Output the [x, y] coordinate of the center of the cell containing the given text.  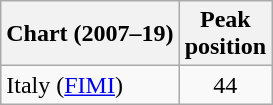
Peakposition [225, 34]
Italy (FIMI) [90, 85]
Chart (2007–19) [90, 34]
44 [225, 85]
